Find where the given text appears and provide that cell's center as (x, y) coordinate. 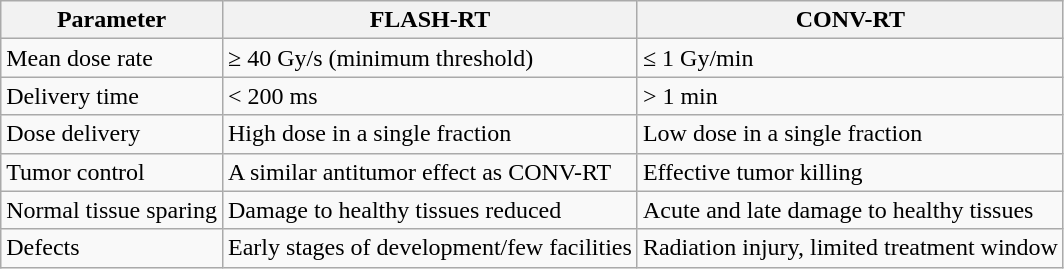
CONV-RT (850, 20)
High dose in a single fraction (430, 134)
Parameter (112, 20)
Mean dose rate (112, 58)
Acute and late damage to healthy tissues (850, 210)
< 200 ms (430, 96)
≤ 1 Gy/min (850, 58)
Dose delivery (112, 134)
Damage to healthy tissues reduced (430, 210)
≥ 40 Gy/s (minimum threshold) (430, 58)
Early stages of development/few facilities (430, 248)
Radiation injury, limited treatment window (850, 248)
Normal tissue sparing (112, 210)
Defects (112, 248)
Delivery time (112, 96)
FLASH-RT (430, 20)
A similar antitumor effect as CONV-RT (430, 172)
Effective tumor killing (850, 172)
Tumor control (112, 172)
> 1 min (850, 96)
Low dose in a single fraction (850, 134)
